Extract the [X, Y] coordinate from the center of the cell holding the provided text.  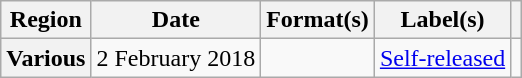
Various [46, 58]
Format(s) [318, 20]
Self-released [442, 58]
Region [46, 20]
Label(s) [442, 20]
2 February 2018 [176, 58]
Date [176, 20]
